Return the (x, y) coordinate for the center point of the cell that contains the specified text.  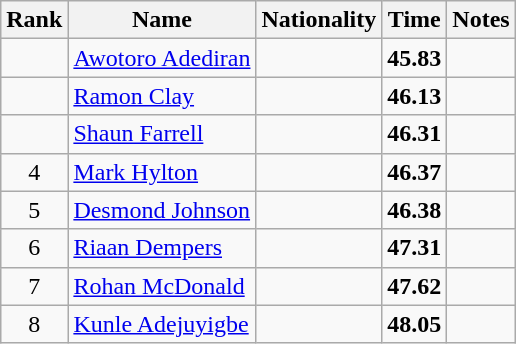
47.31 (414, 248)
Nationality (319, 20)
5 (34, 210)
45.83 (414, 58)
8 (34, 324)
46.38 (414, 210)
4 (34, 172)
46.13 (414, 96)
47.62 (414, 286)
Time (414, 20)
6 (34, 248)
48.05 (414, 324)
Ramon Clay (162, 96)
Rohan McDonald (162, 286)
Shaun Farrell (162, 134)
Rank (34, 20)
Riaan Dempers (162, 248)
7 (34, 286)
46.37 (414, 172)
Mark Hylton (162, 172)
46.31 (414, 134)
Name (162, 20)
Awotoro Adediran (162, 58)
Kunle Adejuyigbe (162, 324)
Notes (481, 20)
Desmond Johnson (162, 210)
